Find where the given text appears and provide that cell's center as (x, y) coordinate. 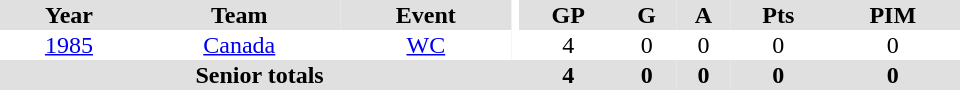
Team (240, 15)
Pts (778, 15)
Event (426, 15)
Canada (240, 45)
Year (69, 15)
WC (426, 45)
A (704, 15)
Senior totals (260, 75)
G (646, 15)
GP (568, 15)
PIM (893, 15)
1985 (69, 45)
